Scan for the cell matching the given text and deliver its (X, Y) coordinate at center. 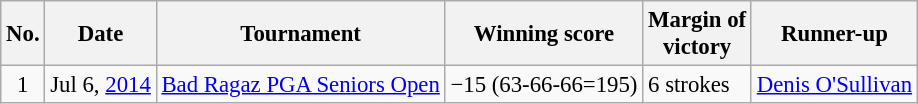
Margin ofvictory (698, 34)
−15 (63-66-66=195) (544, 85)
1 (23, 85)
6 strokes (698, 85)
Winning score (544, 34)
Jul 6, 2014 (100, 85)
Bad Ragaz PGA Seniors Open (300, 85)
Runner-up (834, 34)
No. (23, 34)
Denis O'Sullivan (834, 85)
Date (100, 34)
Tournament (300, 34)
